Provide the [X, Y] coordinate of the cell's center where the given text is located.  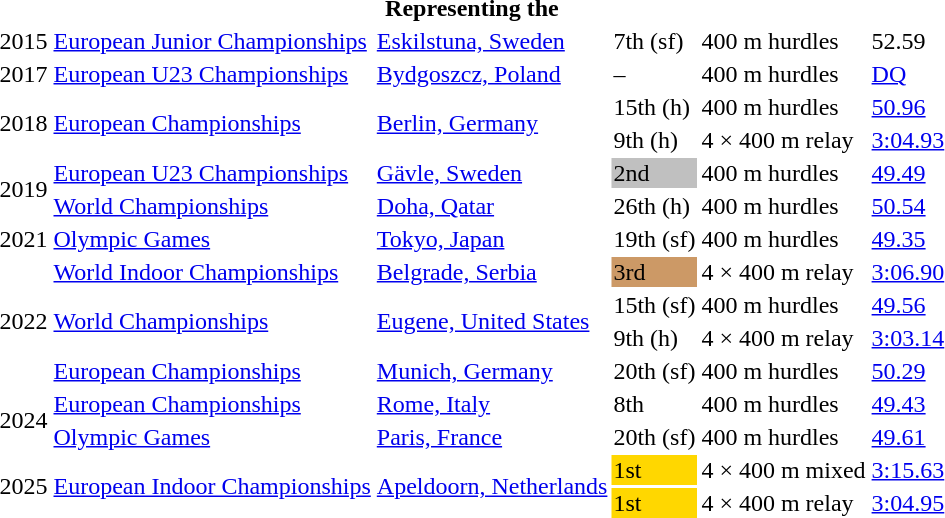
Berlin, Germany [492, 124]
3rd [654, 272]
Gävle, Sweden [492, 173]
Apeldoorn, Netherlands [492, 486]
8th [654, 404]
26th (h) [654, 206]
15th (sf) [654, 305]
4 × 400 m mixed [784, 470]
Bydgoszcz, Poland [492, 74]
– [654, 74]
European Indoor Championships [212, 486]
Belgrade, Serbia [492, 272]
Munich, Germany [492, 371]
Tokyo, Japan [492, 239]
Doha, Qatar [492, 206]
Eugene, United States [492, 322]
15th (h) [654, 107]
Paris, France [492, 437]
19th (sf) [654, 239]
European Junior Championships [212, 41]
Eskilstuna, Sweden [492, 41]
7th (sf) [654, 41]
World Indoor Championships [212, 272]
2nd [654, 173]
Rome, Italy [492, 404]
